From the cell containing the given text, extract its center point as [x, y] coordinate. 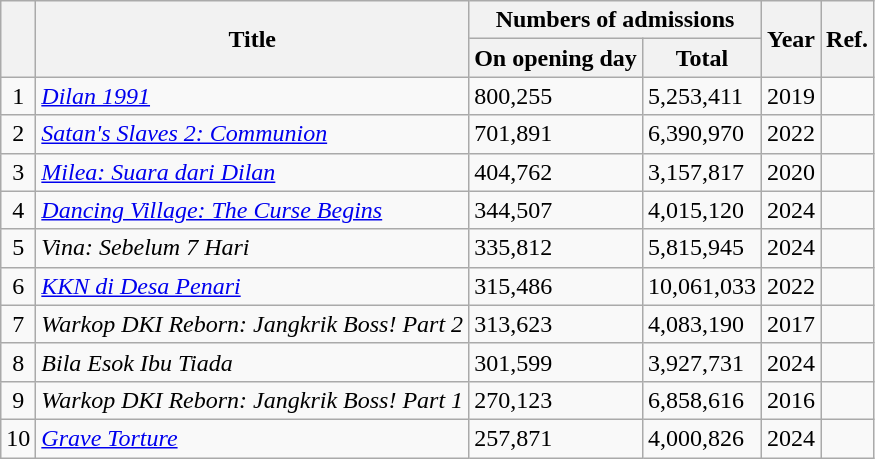
8 [18, 362]
Warkop DKI Reborn: Jangkrik Boss! Part 1 [252, 400]
Year [790, 39]
313,623 [556, 324]
4,000,826 [702, 438]
Bila Esok Ibu Tiada [252, 362]
Title [252, 39]
800,255 [556, 96]
2016 [790, 400]
301,599 [556, 362]
2019 [790, 96]
On opening day [556, 58]
Grave Torture [252, 438]
315,486 [556, 286]
270,123 [556, 400]
4,083,190 [702, 324]
3,927,731 [702, 362]
2020 [790, 172]
1 [18, 96]
7 [18, 324]
2017 [790, 324]
3 [18, 172]
5,815,945 [702, 248]
4,015,120 [702, 210]
Satan's Slaves 2: Communion [252, 134]
6,390,970 [702, 134]
Milea: Suara dari Dilan [252, 172]
Ref. [848, 39]
6,858,616 [702, 400]
Dilan 1991 [252, 96]
10 [18, 438]
5 [18, 248]
701,891 [556, 134]
Warkop DKI Reborn: Jangkrik Boss! Part 2 [252, 324]
4 [18, 210]
Total [702, 58]
6 [18, 286]
344,507 [556, 210]
5,253,411 [702, 96]
404,762 [556, 172]
Numbers of admissions [616, 20]
2 [18, 134]
3,157,817 [702, 172]
257,871 [556, 438]
335,812 [556, 248]
9 [18, 400]
10,061,033 [702, 286]
KKN di Desa Penari [252, 286]
Vina: Sebelum 7 Hari [252, 248]
Dancing Village: The Curse Begins [252, 210]
